Find where the given text appears and provide that cell's center as (X, Y) coordinate. 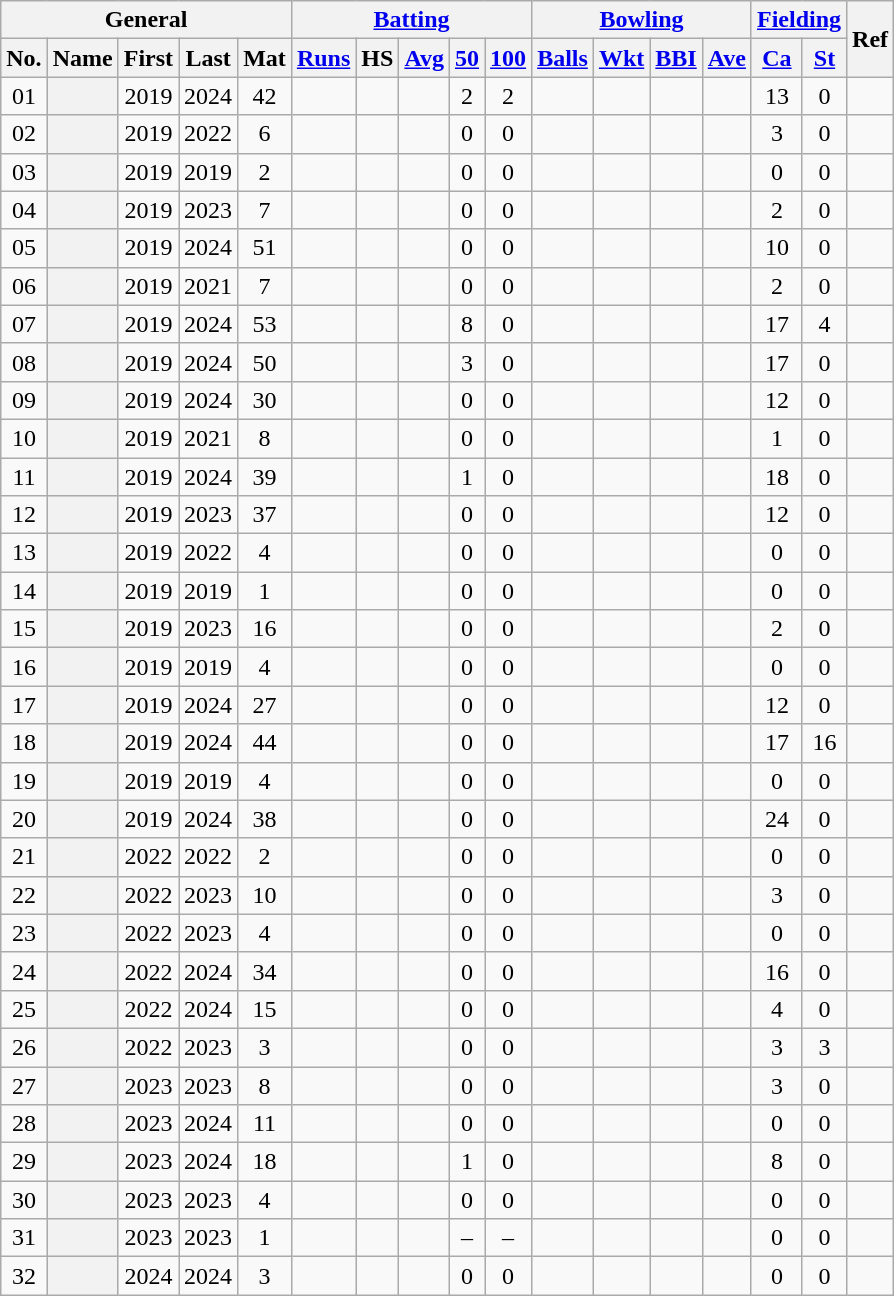
Fielding (798, 20)
Last (208, 58)
100 (508, 58)
03 (24, 172)
HS (378, 58)
Name (82, 58)
General (146, 20)
44 (265, 743)
31 (24, 1238)
14 (24, 591)
23 (24, 933)
Ca (776, 58)
Mat (265, 58)
42 (265, 96)
25 (24, 1009)
Batting (411, 20)
28 (24, 1124)
19 (24, 781)
09 (24, 400)
05 (24, 248)
Avg (424, 58)
37 (265, 515)
06 (24, 286)
38 (265, 819)
08 (24, 362)
Ave (726, 58)
22 (24, 895)
6 (265, 134)
51 (265, 248)
34 (265, 971)
Bowling (642, 20)
53 (265, 324)
04 (24, 210)
St (824, 58)
26 (24, 1047)
BBI (676, 58)
29 (24, 1162)
39 (265, 477)
Balls (563, 58)
Wkt (621, 58)
21 (24, 857)
First (148, 58)
01 (24, 96)
20 (24, 819)
02 (24, 134)
Ref (870, 39)
No. (24, 58)
32 (24, 1276)
Runs (323, 58)
07 (24, 324)
